From the cell containing the given text, extract its center point as [x, y] coordinate. 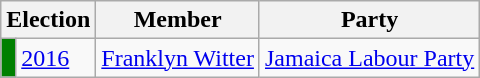
Party [369, 20]
2016 [56, 58]
Election [48, 20]
Member [178, 20]
Jamaica Labour Party [369, 58]
Franklyn Witter [178, 58]
